Search for the cell housing the specified text and yield its (X, Y) center coordinate. 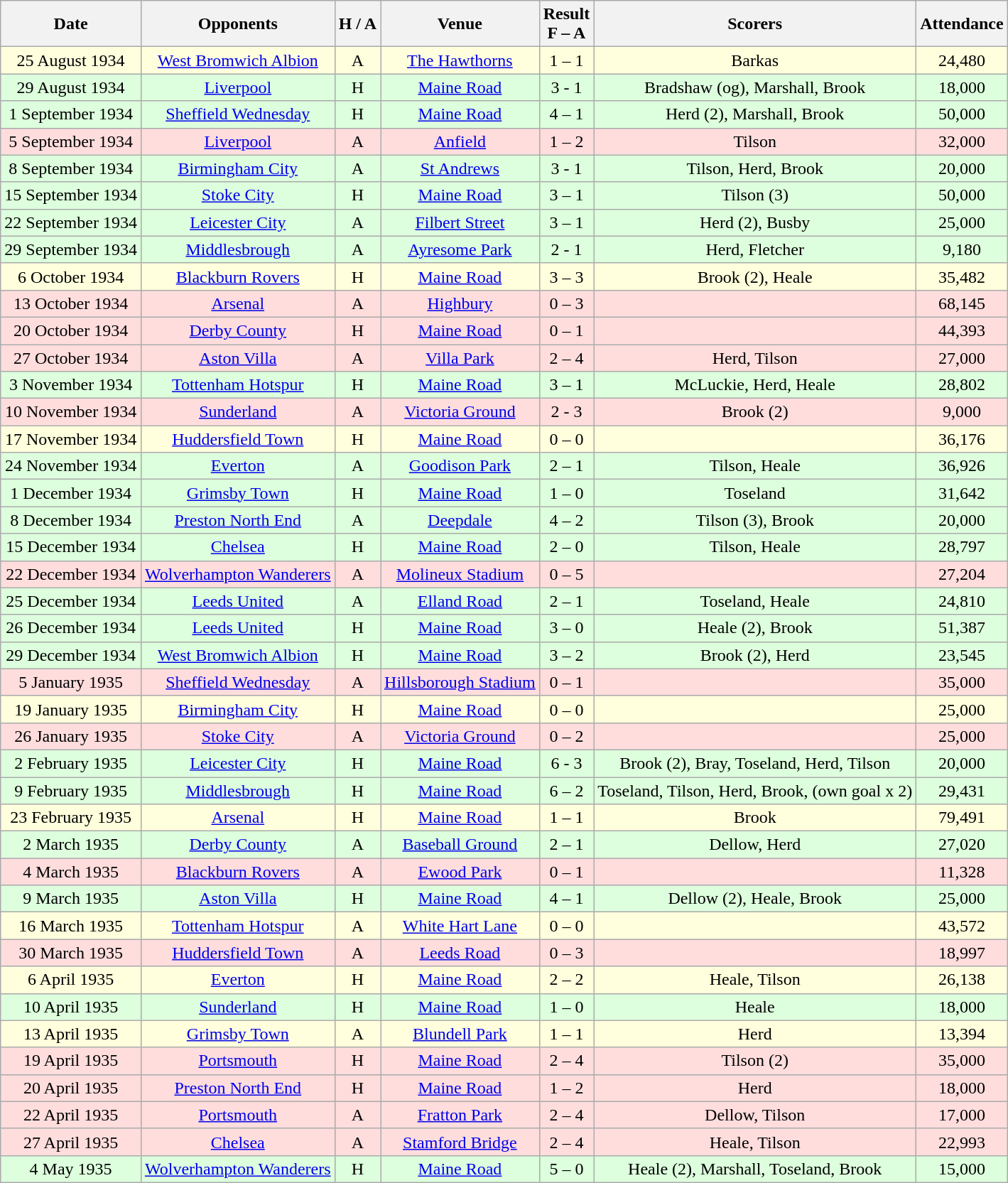
27 October 1934 (71, 357)
15,000 (962, 1169)
26 December 1934 (71, 628)
Tilson (2) (755, 1061)
6 - 3 (566, 763)
13 October 1934 (71, 303)
29 December 1934 (71, 655)
11,328 (962, 872)
Tilson, Herd, Brook (755, 168)
27,204 (962, 574)
28,802 (962, 385)
19 April 1935 (71, 1061)
10 April 1935 (71, 1007)
Heale (2), Marshall, Toseland, Brook (755, 1169)
Baseball Ground (460, 845)
Stamford Bridge (460, 1142)
23,545 (962, 655)
Brook (2), Heale (755, 276)
2 - 1 (566, 249)
Tilson (755, 141)
26 January 1935 (71, 736)
6 – 2 (566, 791)
Hillsborough Stadium (460, 682)
30 March 1935 (71, 953)
13 April 1935 (71, 1034)
3 – 0 (566, 628)
29 September 1934 (71, 249)
Anfield (460, 141)
Tilson (3), Brook (755, 520)
6 April 1935 (71, 980)
28,797 (962, 547)
29,431 (962, 791)
Opponents (237, 24)
Deepdale (460, 520)
13,394 (962, 1034)
44,393 (962, 330)
25 December 1934 (71, 601)
The Hawthorns (460, 60)
9,000 (962, 412)
79,491 (962, 818)
2 - 3 (566, 412)
Dellow, Herd (755, 845)
Brook (2), Herd (755, 655)
Elland Road (460, 601)
Scorers (755, 24)
ResultF – A (566, 24)
9 February 1935 (71, 791)
18,997 (962, 953)
17,000 (962, 1115)
24,480 (962, 60)
27,000 (962, 357)
4 May 1935 (71, 1169)
29 August 1934 (71, 87)
15 December 1934 (71, 547)
Tilson (3) (755, 195)
35,482 (962, 276)
2 February 1935 (71, 763)
2 – 0 (566, 547)
0 – 2 (566, 736)
Toseland, Heale (755, 601)
Heale (755, 1007)
Leeds Road (460, 953)
17 November 1934 (71, 439)
Brook (2) (755, 412)
32,000 (962, 141)
Attendance (962, 24)
0 – 5 (566, 574)
Herd (2), Marshall, Brook (755, 114)
Herd (2), Busby (755, 222)
Filbert Street (460, 222)
Brook (755, 818)
43,572 (962, 926)
3 – 2 (566, 655)
4 – 2 (566, 520)
Fratton Park (460, 1115)
36,176 (962, 439)
Villa Park (460, 357)
51,387 (962, 628)
20 April 1935 (71, 1088)
Highbury (460, 303)
20 October 1934 (71, 330)
36,926 (962, 466)
27 April 1935 (71, 1142)
Toseland, Tilson, Herd, Brook, (own goal x 2) (755, 791)
Dellow, Tilson (755, 1115)
5 January 1935 (71, 682)
St Andrews (460, 168)
6 October 1934 (71, 276)
22 December 1934 (71, 574)
Toseland (755, 493)
Ewood Park (460, 872)
25 August 1934 (71, 60)
27,020 (962, 845)
3 – 3 (566, 276)
31,642 (962, 493)
H / A (357, 24)
White Hart Lane (460, 926)
1 September 1934 (71, 114)
Venue (460, 24)
Ayresome Park (460, 249)
24 November 1934 (71, 466)
5 September 1934 (71, 141)
5 – 0 (566, 1169)
26,138 (962, 980)
24,810 (962, 601)
4 March 1935 (71, 872)
8 September 1934 (71, 168)
9 March 1935 (71, 899)
Bradshaw (og), Marshall, Brook (755, 87)
16 March 1935 (71, 926)
23 February 1935 (71, 818)
2 – 2 (566, 980)
Goodison Park (460, 466)
22 September 1934 (71, 222)
8 December 1934 (71, 520)
2 March 1935 (71, 845)
Barkas (755, 60)
Brook (2), Bray, Toseland, Herd, Tilson (755, 763)
9,180 (962, 249)
Herd, Tilson (755, 357)
McLuckie, Herd, Heale (755, 385)
10 November 1934 (71, 412)
15 September 1934 (71, 195)
68,145 (962, 303)
1 December 1934 (71, 493)
Blundell Park (460, 1034)
19 January 1935 (71, 709)
Herd, Fletcher (755, 249)
3 November 1934 (71, 385)
Dellow (2), Heale, Brook (755, 899)
Date (71, 24)
22,993 (962, 1142)
22 April 1935 (71, 1115)
Heale (2), Brook (755, 628)
Molineux Stadium (460, 574)
